Locate the cell with the specified text and output its [x, y] center coordinate. 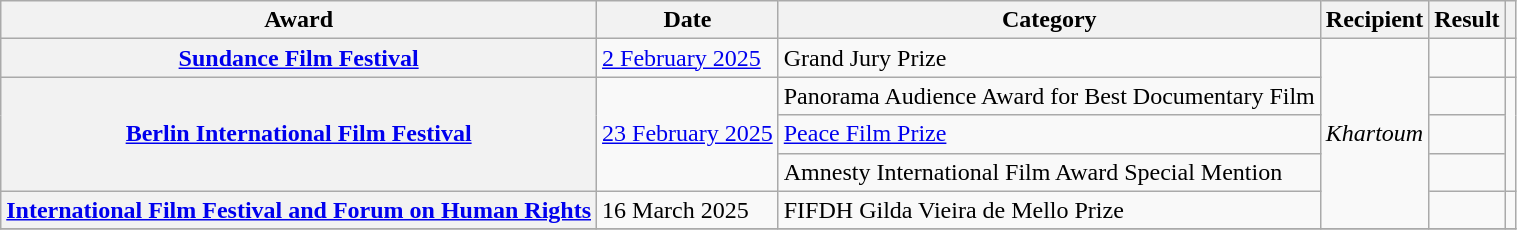
Berlin International Film Festival [299, 134]
2 February 2025 [688, 58]
Amnesty International Film Award Special Mention [1049, 172]
FIFDH Gilda Vieira de Mello Prize [1049, 210]
Peace Film Prize [1049, 134]
23 February 2025 [688, 134]
Khartoum [1374, 134]
Result [1467, 20]
Sundance Film Festival [299, 58]
Award [299, 20]
Panorama Audience Award for Best Documentary Film [1049, 96]
Category [1049, 20]
Date [688, 20]
Grand Jury Prize [1049, 58]
16 March 2025 [688, 210]
Recipient [1374, 20]
International Film Festival and Forum on Human Rights [299, 210]
